Capture the cell that displays the provided text and extract its (x, y) central coordinate. 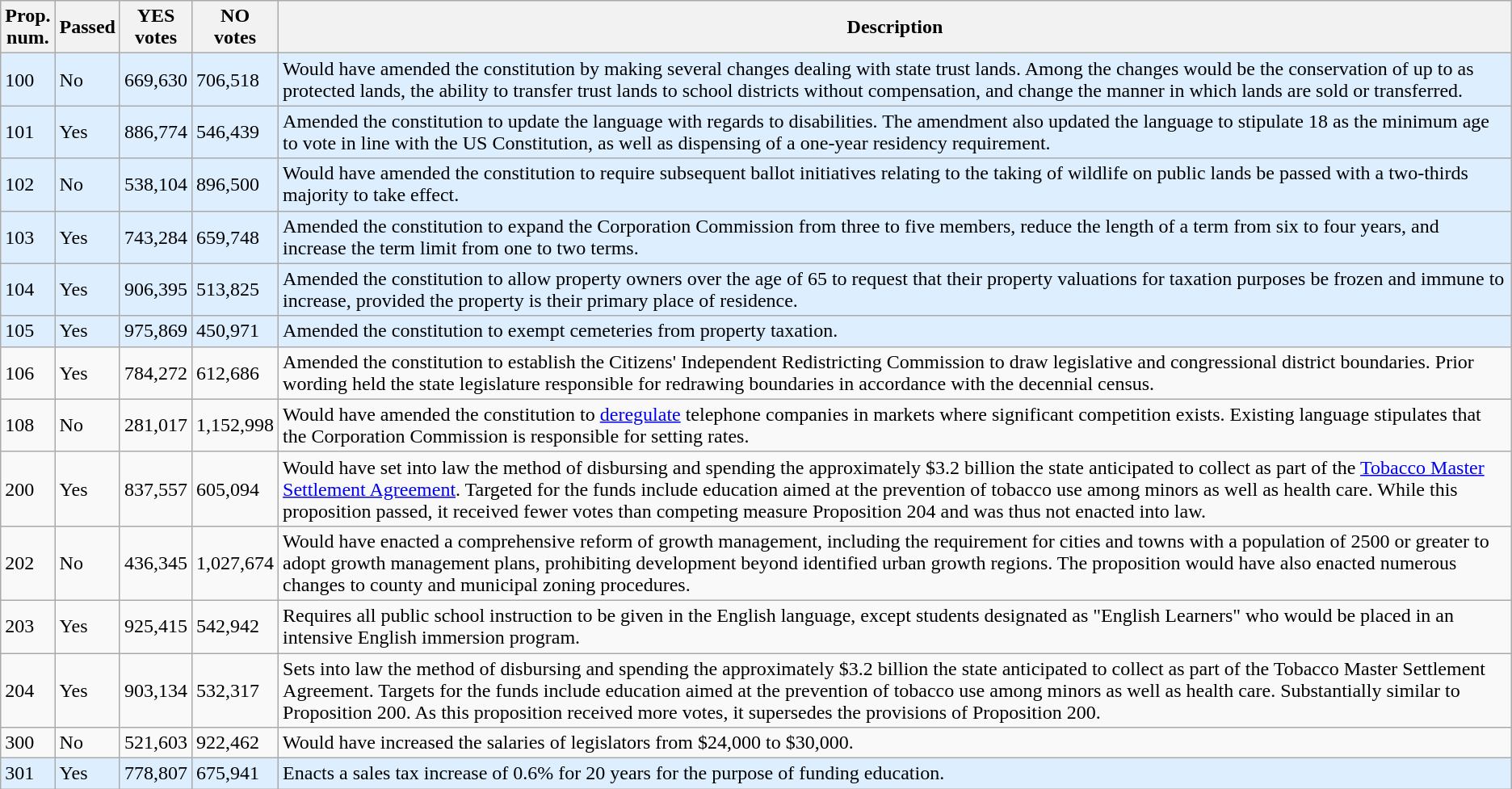
925,415 (155, 627)
669,630 (155, 79)
605,094 (236, 489)
532,317 (236, 690)
203 (27, 627)
886,774 (155, 132)
778,807 (155, 774)
1,027,674 (236, 563)
706,518 (236, 79)
281,017 (155, 425)
Description (895, 27)
975,869 (155, 331)
NOvotes (236, 27)
436,345 (155, 563)
Enacts a sales tax increase of 0.6% for 20 years for the purpose of funding education. (895, 774)
200 (27, 489)
906,395 (155, 289)
Prop.num. (27, 27)
108 (27, 425)
301 (27, 774)
513,825 (236, 289)
784,272 (155, 373)
837,557 (155, 489)
612,686 (236, 373)
675,941 (236, 774)
204 (27, 690)
659,748 (236, 237)
202 (27, 563)
103 (27, 237)
Would have increased the salaries of legislators from $24,000 to $30,000. (895, 743)
106 (27, 373)
105 (27, 331)
104 (27, 289)
538,104 (155, 184)
Amended the constitution to exempt cemeteries from property taxation. (895, 331)
1,152,998 (236, 425)
101 (27, 132)
450,971 (236, 331)
896,500 (236, 184)
542,942 (236, 627)
903,134 (155, 690)
Passed (87, 27)
YESvotes (155, 27)
100 (27, 79)
922,462 (236, 743)
102 (27, 184)
743,284 (155, 237)
546,439 (236, 132)
300 (27, 743)
521,603 (155, 743)
